Search for the cell housing the specified text and yield its (X, Y) center coordinate. 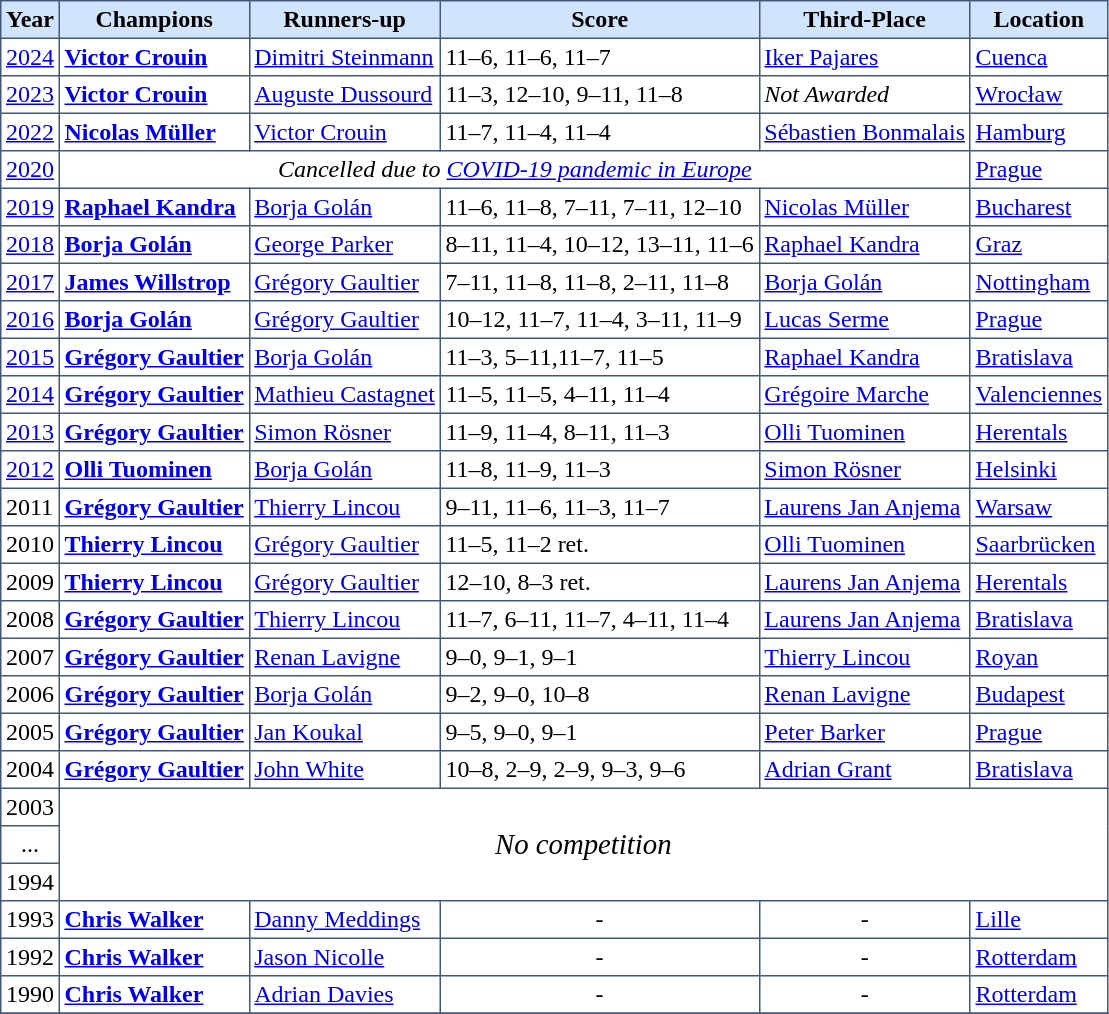
Danny Meddings (344, 920)
Iker Pajares (864, 57)
9–11, 11–6, 11–3, 11–7 (600, 507)
2017 (30, 282)
9–0, 9–1, 9–1 (600, 657)
10–12, 11–7, 11–4, 3–11, 11–9 (600, 320)
2004 (30, 770)
Champions (154, 20)
Jan Koukal (344, 732)
2008 (30, 620)
Grégoire Marche (864, 395)
Score (600, 20)
Third-Place (864, 20)
Royan (1038, 657)
Not Awarded (864, 95)
Saarbrücken (1038, 545)
Cancelled due to COVID-19 pandemic in Europe (514, 170)
2020 (30, 170)
11–6, 11–8, 7–11, 7–11, 12–10 (600, 207)
2012 (30, 470)
Valenciennes (1038, 395)
No competition (583, 844)
... (30, 845)
Lucas Serme (864, 320)
Peter Barker (864, 732)
Sébastien Bonmalais (864, 132)
11–3, 12–10, 9–11, 11–8 (600, 95)
11–5, 11–5, 4–11, 11–4 (600, 395)
11–9, 11–4, 8–11, 11–3 (600, 432)
John White (344, 770)
7–11, 11–8, 11–8, 2–11, 11–8 (600, 282)
2018 (30, 245)
10–8, 2–9, 2–9, 9–3, 9–6 (600, 770)
Adrian Grant (864, 770)
2003 (30, 807)
Mathieu Castagnet (344, 395)
Year (30, 20)
11–7, 11–4, 11–4 (600, 132)
Runners-up (344, 20)
2005 (30, 732)
11–7, 6–11, 11–7, 4–11, 11–4 (600, 620)
Hamburg (1038, 132)
1992 (30, 957)
Budapest (1038, 695)
11–8, 11–9, 11–3 (600, 470)
Dimitri Steinmann (344, 57)
Auguste Dussourd (344, 95)
James Willstrop (154, 282)
11–6, 11–6, 11–7 (600, 57)
2024 (30, 57)
2023 (30, 95)
2007 (30, 657)
Jason Nicolle (344, 957)
Nottingham (1038, 282)
Cuenca (1038, 57)
Location (1038, 20)
Graz (1038, 245)
1990 (30, 995)
11–3, 5–11,11–7, 11–5 (600, 357)
2013 (30, 432)
9–2, 9–0, 10–8 (600, 695)
1994 (30, 882)
9–5, 9–0, 9–1 (600, 732)
2009 (30, 582)
8–11, 11–4, 10–12, 13–11, 11–6 (600, 245)
Wrocław (1038, 95)
2010 (30, 545)
Bucharest (1038, 207)
12–10, 8–3 ret. (600, 582)
2014 (30, 395)
2016 (30, 320)
Helsinki (1038, 470)
Warsaw (1038, 507)
2022 (30, 132)
2006 (30, 695)
George Parker (344, 245)
2015 (30, 357)
Lille (1038, 920)
1993 (30, 920)
2019 (30, 207)
11–5, 11–2 ret. (600, 545)
2011 (30, 507)
Adrian Davies (344, 995)
